For the text-containing cell, return its midpoint in (X, Y) coordinate format. 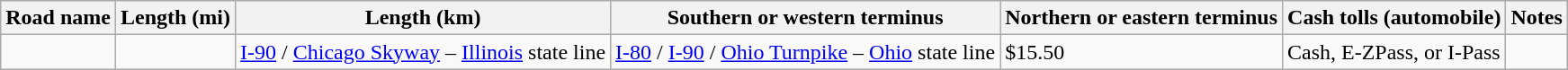
Cash tolls (automobile) (1394, 18)
Northern or eastern terminus (1142, 18)
Southern or western terminus (806, 18)
I-90 / Chicago Skyway – Illinois state line (423, 52)
Notes (1537, 18)
Cash, E-ZPass, or I-Pass (1394, 52)
Length (mi) (175, 18)
Length (km) (423, 18)
Road name (58, 18)
$15.50 (1142, 52)
I-80 / I-90 / Ohio Turnpike – Ohio state line (806, 52)
